Search for the cell housing the specified text and yield its [X, Y] center coordinate. 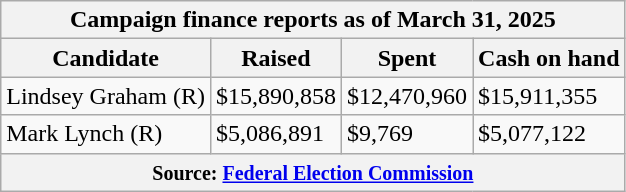
Source: Federal Election Commission [313, 172]
$12,470,960 [406, 96]
$15,911,355 [549, 96]
Mark Lynch (R) [106, 134]
$5,086,891 [276, 134]
Spent [406, 58]
Campaign finance reports as of March 31, 2025 [313, 20]
Raised [276, 58]
Lindsey Graham (R) [106, 96]
$5,077,122 [549, 134]
Cash on hand [549, 58]
$9,769 [406, 134]
$15,890,858 [276, 96]
Candidate [106, 58]
